Identify which cell holds the provided text, then report its [x, y] central coordinate. 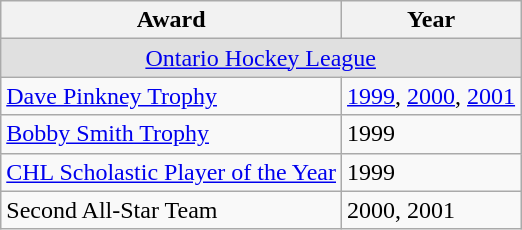
1999, 2000, 2001 [432, 96]
Dave Pinkney Trophy [172, 96]
CHL Scholastic Player of the Year [172, 172]
Bobby Smith Trophy [172, 134]
2000, 2001 [432, 210]
Year [432, 20]
Ontario Hockey League [261, 58]
Award [172, 20]
Second All-Star Team [172, 210]
